Scan for the cell matching the given text and deliver its [x, y] coordinate at center. 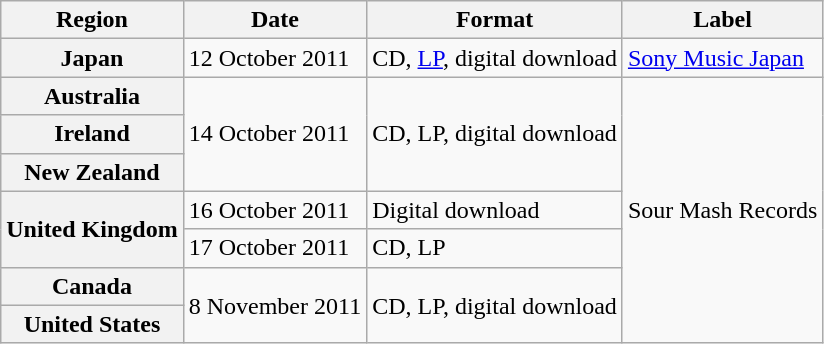
United States [92, 324]
Format [495, 20]
17 October 2011 [274, 248]
CD, LP [495, 248]
14 October 2011 [274, 134]
Digital download [495, 210]
Ireland [92, 134]
Australia [92, 96]
12 October 2011 [274, 58]
Date [274, 20]
16 October 2011 [274, 210]
Sony Music Japan [722, 58]
Region [92, 20]
Canada [92, 286]
8 November 2011 [274, 305]
Sour Mash Records [722, 210]
New Zealand [92, 172]
United Kingdom [92, 229]
Japan [92, 58]
Label [722, 20]
